Return (X, Y) of the center of cell containing provided text 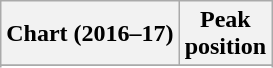
Peakposition (225, 34)
Chart (2016–17) (90, 34)
